Detect which cell encompasses the target text, then output its (x, y) center coordinate. 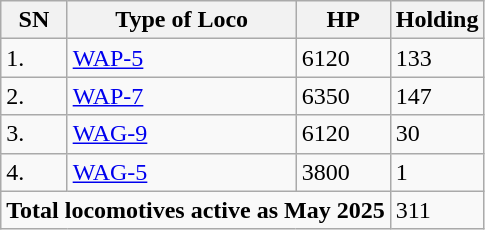
6350 (343, 96)
HP (343, 20)
Total locomotives active as May 2025 (196, 210)
3800 (343, 172)
SN (34, 20)
4. (34, 172)
133 (437, 58)
WAP-5 (182, 58)
2. (34, 96)
Type of Loco (182, 20)
WAG-9 (182, 134)
3. (34, 134)
1 (437, 172)
WAG-5 (182, 172)
Holding (437, 20)
30 (437, 134)
WAP-7 (182, 96)
1. (34, 58)
147 (437, 96)
311 (437, 210)
